Return the (X, Y) coordinate for the center point of the cell that contains the specified text.  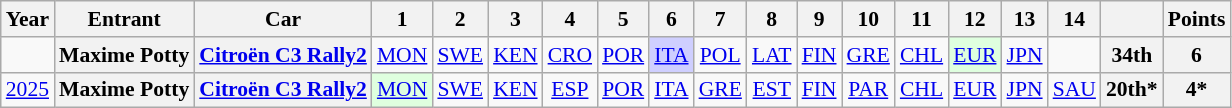
12 (974, 19)
5 (623, 19)
7 (720, 19)
ESP (570, 90)
10 (868, 19)
Car (283, 19)
14 (1074, 19)
20th* (1132, 90)
SAU (1074, 90)
PAR (868, 90)
8 (772, 19)
Year (28, 19)
2025 (28, 90)
Points (1197, 19)
4 (570, 19)
2 (460, 19)
13 (1025, 19)
Entrant (124, 19)
9 (820, 19)
3 (515, 19)
LAT (772, 55)
CRO (570, 55)
1 (402, 19)
4* (1197, 90)
EST (772, 90)
POL (720, 55)
34th (1132, 55)
11 (922, 19)
